Return the [X, Y] coordinate for the center point of the cell that contains the specified text.  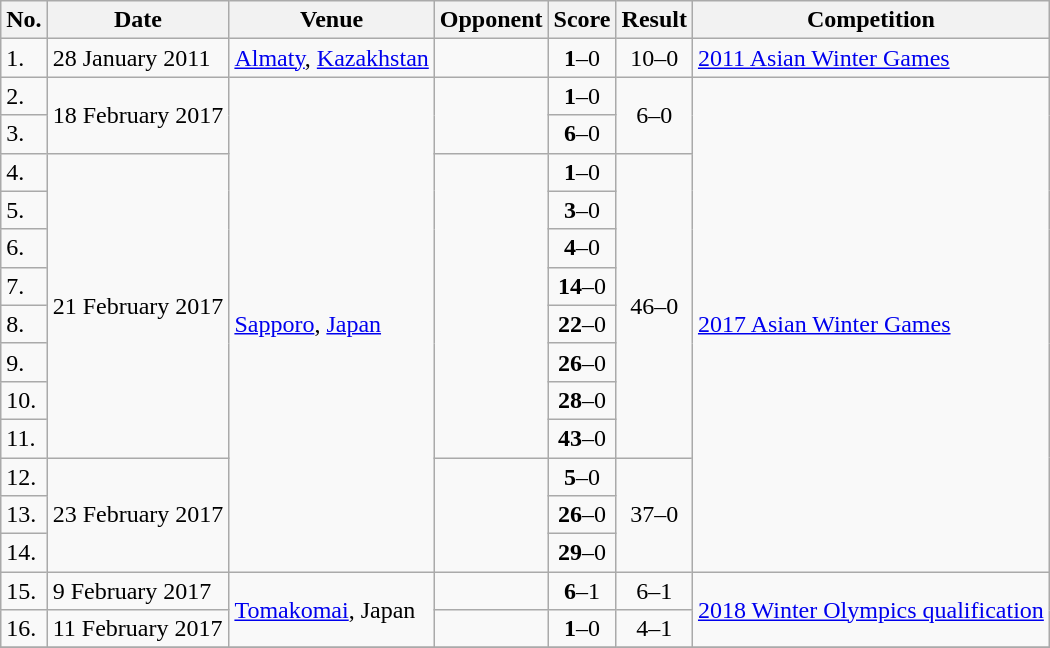
37–0 [654, 515]
Competition [870, 20]
9. [24, 362]
10–0 [654, 58]
2011 Asian Winter Games [870, 58]
28 January 2011 [138, 58]
4–1 [654, 629]
Opponent [491, 20]
16. [24, 629]
23 February 2017 [138, 515]
Sapporo, Japan [332, 324]
28–0 [582, 400]
14. [24, 553]
3. [24, 134]
Date [138, 20]
11 February 2017 [138, 629]
12. [24, 477]
14–0 [582, 286]
4–0 [582, 248]
4. [24, 172]
Almaty, Kazakhstan [332, 58]
21 February 2017 [138, 305]
Tomakomai, Japan [332, 610]
6. [24, 248]
5–0 [582, 477]
9 February 2017 [138, 591]
43–0 [582, 438]
11. [24, 438]
2. [24, 96]
18 February 2017 [138, 115]
Result [654, 20]
Score [582, 20]
22–0 [582, 324]
Venue [332, 20]
5. [24, 210]
2017 Asian Winter Games [870, 324]
3–0 [582, 210]
7. [24, 286]
46–0 [654, 305]
29–0 [582, 553]
8. [24, 324]
15. [24, 591]
1. [24, 58]
10. [24, 400]
2018 Winter Olympics qualification [870, 610]
13. [24, 515]
No. [24, 20]
